Provide the (X, Y) coordinate of the cell's center where the given text is located.  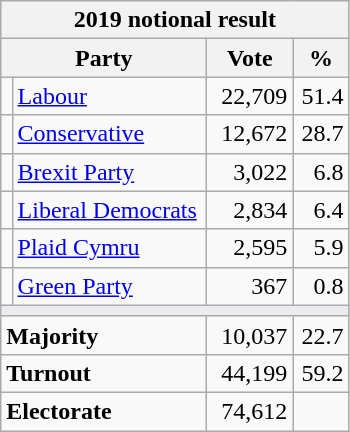
Vote (250, 58)
Party (104, 58)
Majority (104, 335)
22,709 (250, 96)
5.9 (321, 248)
10,037 (250, 335)
Brexit Party (110, 172)
Labour (110, 96)
Turnout (104, 373)
2,595 (250, 248)
0.8 (321, 286)
6.8 (321, 172)
59.2 (321, 373)
Electorate (104, 411)
2019 notional result (175, 20)
22.7 (321, 335)
51.4 (321, 96)
74,612 (250, 411)
28.7 (321, 134)
3,022 (250, 172)
12,672 (250, 134)
Liberal Democrats (110, 210)
Green Party (110, 286)
6.4 (321, 210)
% (321, 58)
Plaid Cymru (110, 248)
2,834 (250, 210)
Conservative (110, 134)
44,199 (250, 373)
367 (250, 286)
